From the cell containing the given text, extract its center point as (X, Y) coordinate. 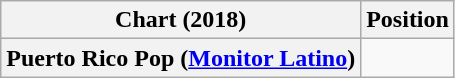
Chart (2018) (181, 20)
Puerto Rico Pop (Monitor Latino) (181, 58)
Position (408, 20)
